From the cell containing the given text, extract its center point as [x, y] coordinate. 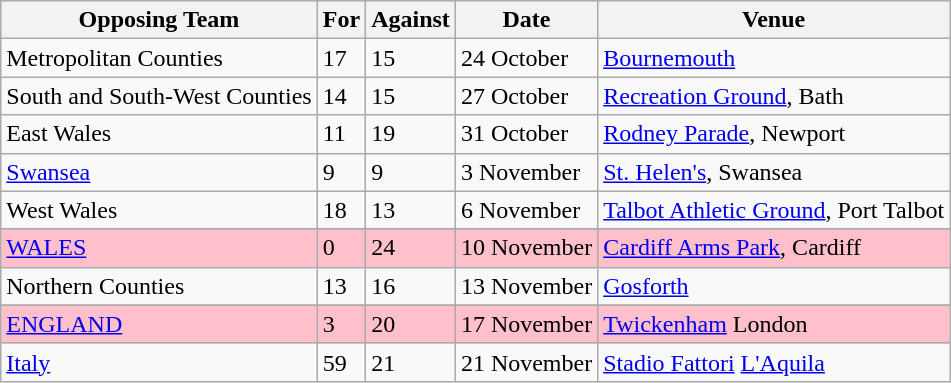
17 [341, 58]
St. Helen's, Swansea [774, 172]
21 [411, 362]
13 November [526, 286]
Stadio Fattori L'Aquila [774, 362]
31 October [526, 134]
Italy [159, 362]
11 [341, 134]
WALES [159, 248]
Metropolitan Counties [159, 58]
27 October [526, 96]
East Wales [159, 134]
Opposing Team [159, 20]
20 [411, 324]
Northern Counties [159, 286]
Gosforth [774, 286]
Recreation Ground, Bath [774, 96]
For [341, 20]
Against [411, 20]
24 [411, 248]
18 [341, 210]
Date [526, 20]
3 November [526, 172]
59 [341, 362]
Rodney Parade, Newport [774, 134]
21 November [526, 362]
Venue [774, 20]
16 [411, 286]
6 November [526, 210]
ENGLAND [159, 324]
19 [411, 134]
17 November [526, 324]
Bournemouth [774, 58]
3 [341, 324]
Twickenham London [774, 324]
South and South-West Counties [159, 96]
0 [341, 248]
Talbot Athletic Ground, Port Talbot [774, 210]
14 [341, 96]
Cardiff Arms Park, Cardiff [774, 248]
24 October [526, 58]
Swansea [159, 172]
10 November [526, 248]
West Wales [159, 210]
